Return (x, y) of the center of cell containing provided text 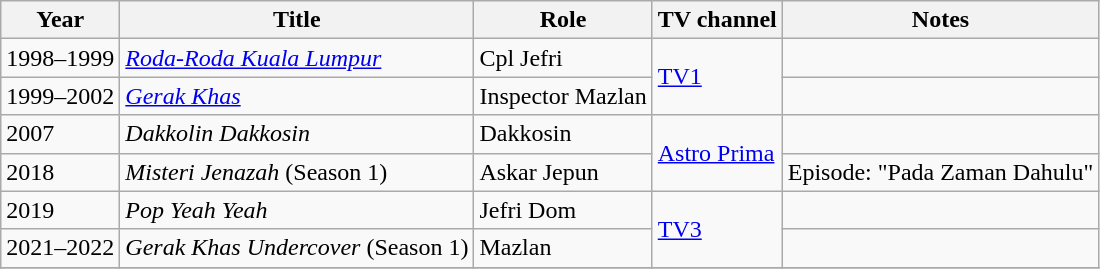
Gerak Khas Undercover (Season 1) (297, 248)
TV channel (717, 20)
TV1 (717, 77)
2007 (60, 134)
Roda-Roda Kuala Lumpur (297, 58)
2018 (60, 172)
Year (60, 20)
Title (297, 20)
Role (563, 20)
Notes (940, 20)
Askar Jepun (563, 172)
2021–2022 (60, 248)
Mazlan (563, 248)
Episode: "Pada Zaman Dahulu" (940, 172)
1999–2002 (60, 96)
Astro Prima (717, 153)
Misteri Jenazah (Season 1) (297, 172)
Jefri Dom (563, 210)
Pop Yeah Yeah (297, 210)
Cpl Jefri (563, 58)
1998–1999 (60, 58)
Dakkosin (563, 134)
2019 (60, 210)
Gerak Khas (297, 96)
TV3 (717, 229)
Dakkolin Dakkosin (297, 134)
Inspector Mazlan (563, 96)
